Return the [X, Y] coordinate for the center point of the cell that contains the specified text.  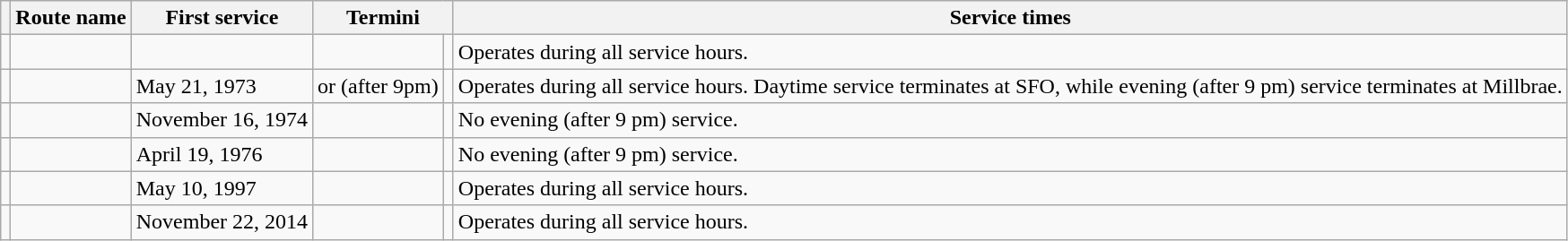
May 21, 1973 [222, 86]
Service times [1010, 18]
First service [222, 18]
Operates during all service hours. Daytime service terminates at SFO, while evening (after 9 pm) service terminates at Millbrae. [1010, 86]
April 19, 1976 [222, 154]
November 16, 1974 [222, 120]
Termini [384, 18]
November 22, 2014 [222, 222]
May 10, 1997 [222, 188]
Route name [71, 18]
or (after 9pm) [379, 86]
